Pinpoint the cell where the given text exists, returning its (x, y) midpoint coordinate. 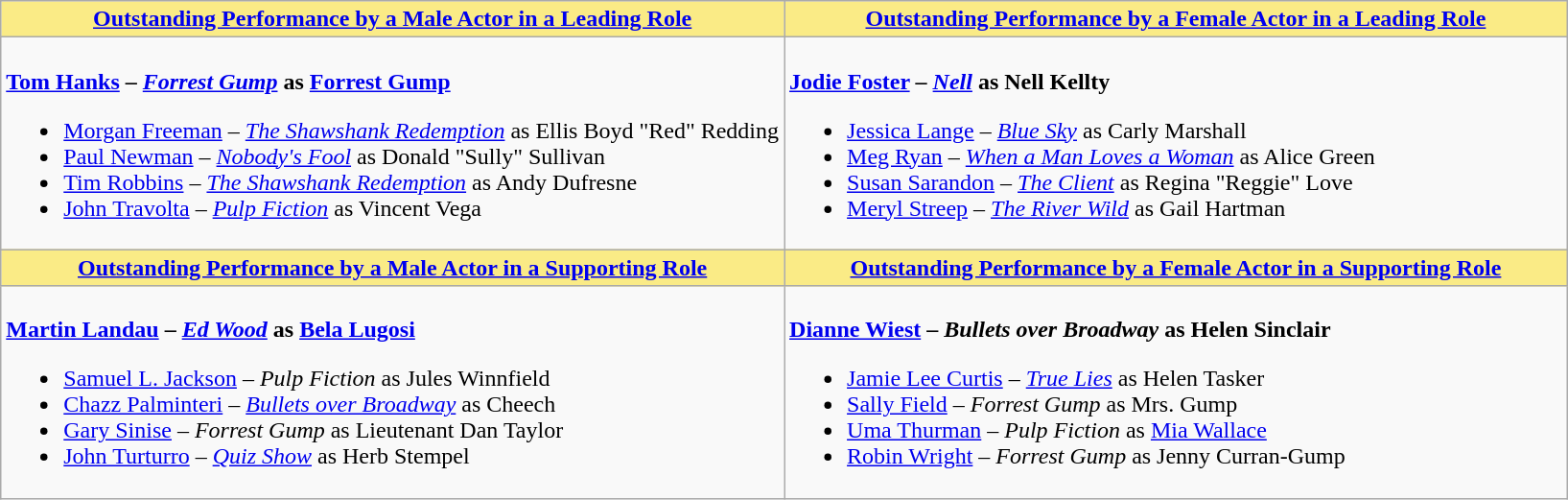
Outstanding Performance by a Female Actor in a Supporting Role (1176, 268)
Outstanding Performance by a Male Actor in a Leading Role (393, 19)
Outstanding Performance by a Male Actor in a Supporting Role (393, 268)
Outstanding Performance by a Female Actor in a Leading Role (1176, 19)
